Identify which cell holds the provided text, then report its [x, y] central coordinate. 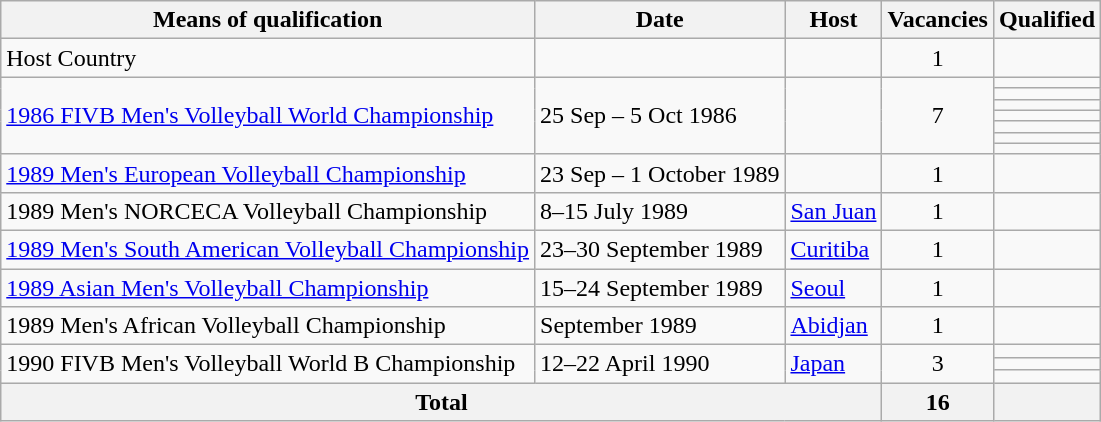
1989 Men's European Volleyball Championship [268, 173]
September 1989 [660, 326]
Japan [834, 364]
12–22 April 1990 [660, 364]
25 Sep – 5 Oct 1986 [660, 116]
23–30 September 1989 [660, 249]
1989 Men's African Volleyball Championship [268, 326]
8–15 July 1989 [660, 211]
1989 Asian Men's Volleyball Championship [268, 287]
Abidjan [834, 326]
1989 Men's NORCECA Volleyball Championship [268, 211]
Vacancies [938, 20]
Qualified [1046, 20]
Host Country [268, 58]
16 [938, 402]
3 [938, 364]
15–24 September 1989 [660, 287]
7 [938, 116]
1986 FIVB Men's Volleyball World Championship [268, 116]
Means of qualification [268, 20]
1989 Men's South American Volleyball Championship [268, 249]
San Juan [834, 211]
Total [442, 402]
Seoul [834, 287]
23 Sep – 1 October 1989 [660, 173]
Date [660, 20]
Host [834, 20]
1990 FIVB Men's Volleyball World B Championship [268, 364]
Curitiba [834, 249]
